Detect which cell encompasses the target text, then output its [X, Y] center coordinate. 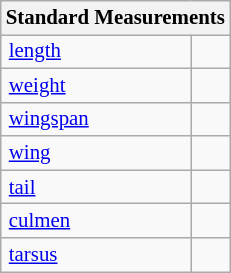
tarsus [96, 255]
Standard Measurements [116, 18]
weight [96, 85]
wing [96, 153]
culmen [96, 221]
length [96, 51]
tail [96, 187]
wingspan [96, 119]
